Scan for the cell matching the given text and deliver its [X, Y] coordinate at center. 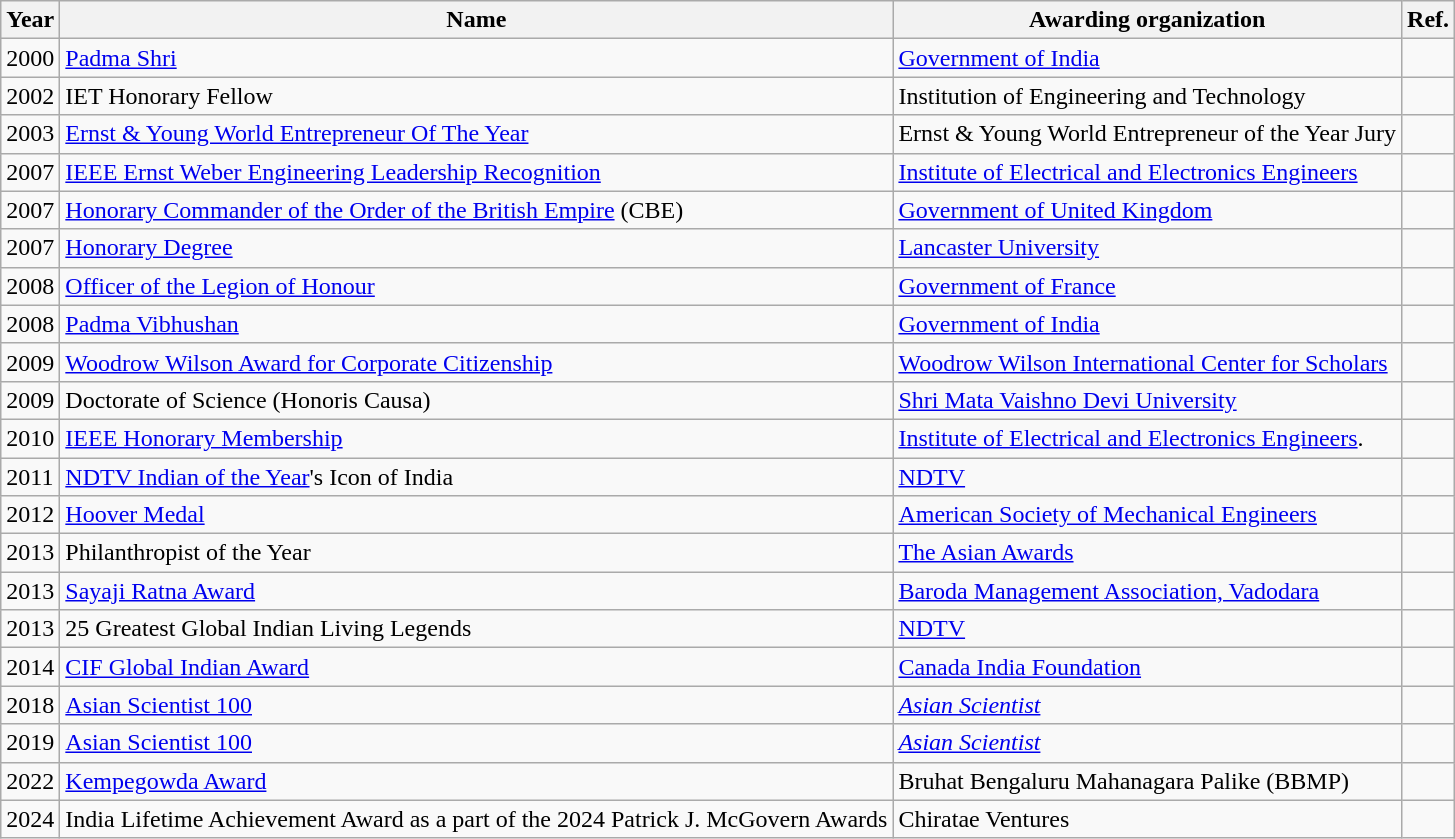
Chiratae Ventures [1148, 819]
Institute of Electrical and Electronics Engineers [1148, 172]
2024 [30, 819]
Institution of Engineering and Technology [1148, 96]
Padma Shri [476, 58]
Woodrow Wilson Award for Corporate Citizenship [476, 362]
IEEE Honorary Membership [476, 438]
Woodrow Wilson International Center for Scholars [1148, 362]
Kempegowda Award [476, 781]
Padma Vibhushan [476, 324]
2014 [30, 667]
Baroda Management Association, Vadodara [1148, 591]
2022 [30, 781]
Lancaster University [1148, 248]
Ref. [1428, 20]
Bruhat Bengaluru Mahanagara Palike (BBMP) [1148, 781]
2011 [30, 477]
2000 [30, 58]
2012 [30, 515]
IEEE Ernst Weber Engineering Leadership Recognition [476, 172]
Honorary Degree [476, 248]
Ernst & Young World Entrepreneur of the Year Jury [1148, 134]
2003 [30, 134]
Awarding organization [1148, 20]
2019 [30, 743]
Sayaji Ratna Award [476, 591]
Government of United Kingdom [1148, 210]
Institute of Electrical and Electronics Engineers. [1148, 438]
NDTV Indian of the Year's Icon of India [476, 477]
Year [30, 20]
25 Greatest Global Indian Living Legends [476, 629]
IET Honorary Fellow [476, 96]
Doctorate of Science (Honoris Causa) [476, 400]
India Lifetime Achievement Award as a part of the 2024 Patrick J. McGovern Awards [476, 819]
Canada India Foundation [1148, 667]
Government of France [1148, 286]
Officer of the Legion of Honour [476, 286]
Name [476, 20]
Philanthropist of the Year [476, 553]
Shri Mata Vaishno Devi University [1148, 400]
2018 [30, 705]
Ernst & Young World Entrepreneur Of The Year [476, 134]
Hoover Medal [476, 515]
CIF Global Indian Award [476, 667]
American Society of Mechanical Engineers [1148, 515]
2010 [30, 438]
Honorary Commander of the Order of the British Empire (CBE) [476, 210]
The Asian Awards [1148, 553]
2002 [30, 96]
